Find where the given text appears and provide that cell's center as (X, Y) coordinate. 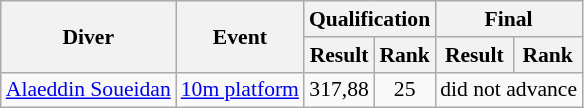
Qualification (370, 19)
10m platform (240, 90)
Alaeddin Soueidan (88, 90)
Event (240, 36)
317,88 (339, 90)
25 (404, 90)
Final (508, 19)
did not advance (508, 90)
Diver (88, 36)
